Identify which cell holds the provided text, then report its (X, Y) central coordinate. 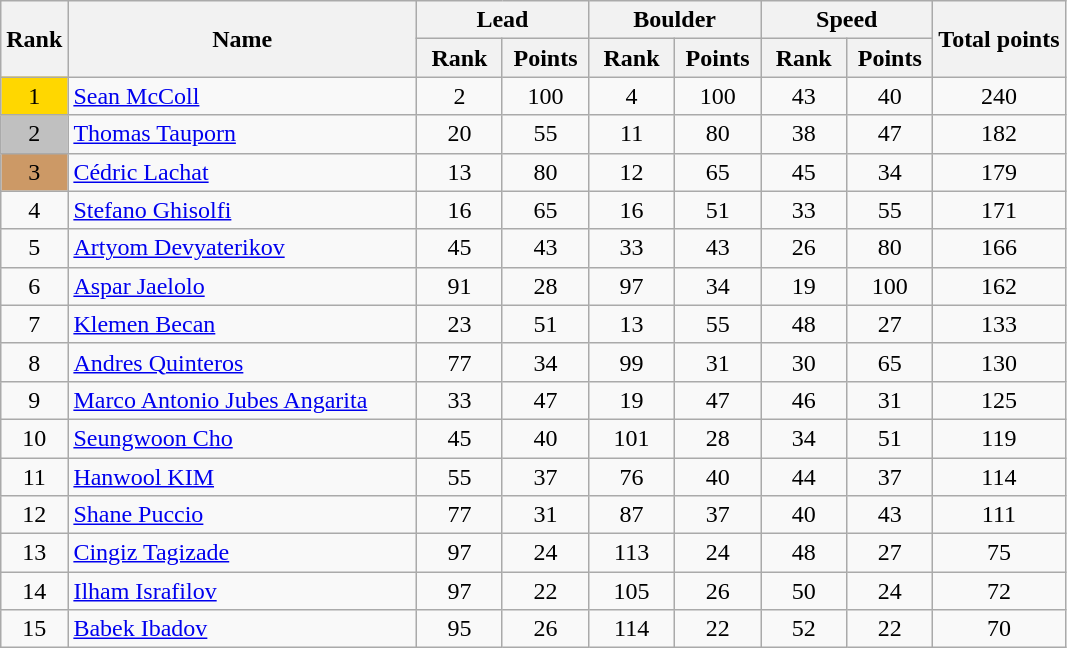
91 (459, 286)
72 (999, 591)
Klemen Becan (242, 324)
Shane Puccio (242, 515)
Sean McColl (242, 96)
Speed (847, 20)
99 (632, 362)
8 (34, 362)
240 (999, 96)
Cingiz Tagizade (242, 553)
Andres Quinteros (242, 362)
119 (999, 438)
125 (999, 400)
50 (804, 591)
75 (999, 553)
70 (999, 629)
171 (999, 210)
105 (632, 591)
179 (999, 172)
Total points (999, 39)
23 (459, 324)
76 (632, 477)
Thomas Tauporn (242, 134)
6 (34, 286)
113 (632, 553)
3 (34, 172)
111 (999, 515)
9 (34, 400)
162 (999, 286)
87 (632, 515)
Babek Ibadov (242, 629)
Aspar Jaelolo (242, 286)
Hanwool KIM (242, 477)
Stefano Ghisolfi (242, 210)
130 (999, 362)
Cédric Lachat (242, 172)
10 (34, 438)
46 (804, 400)
Ilham Israfilov (242, 591)
182 (999, 134)
38 (804, 134)
20 (459, 134)
166 (999, 248)
133 (999, 324)
Seungwoon Cho (242, 438)
Boulder (675, 20)
14 (34, 591)
101 (632, 438)
30 (804, 362)
7 (34, 324)
52 (804, 629)
5 (34, 248)
95 (459, 629)
15 (34, 629)
Marco Antonio Jubes Angarita (242, 400)
Lead (502, 20)
Name (242, 39)
1 (34, 96)
44 (804, 477)
Artyom Devyaterikov (242, 248)
